Locate the cell with the specified text and output its (x, y) center coordinate. 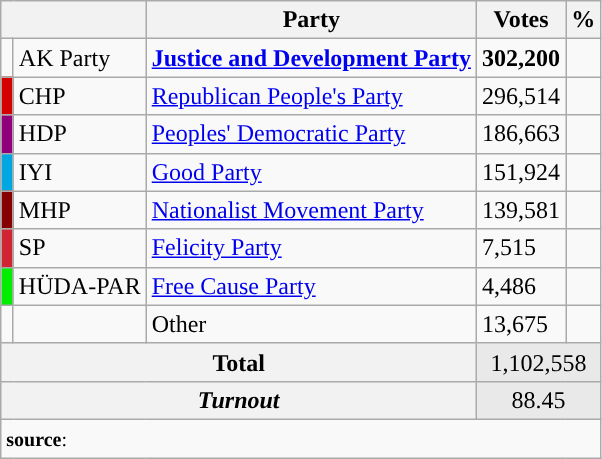
HÜDA-PAR (80, 286)
MHP (80, 210)
Total (239, 362)
Votes (522, 20)
Republican People's Party (311, 96)
1,102,558 (539, 362)
7,515 (522, 248)
Justice and Development Party (311, 58)
186,663 (522, 134)
SP (80, 248)
139,581 (522, 210)
Felicity Party (311, 248)
Free Cause Party (311, 286)
296,514 (522, 96)
% (584, 20)
IYI (80, 172)
AK Party (80, 58)
Turnout (239, 400)
302,200 (522, 58)
Good Party (311, 172)
4,486 (522, 286)
HDP (80, 134)
Nationalist Movement Party (311, 210)
151,924 (522, 172)
Party (311, 20)
13,675 (522, 324)
source: (301, 438)
Other (311, 324)
88.45 (539, 400)
CHP (80, 96)
Peoples' Democratic Party (311, 134)
